Search for the cell housing the specified text and yield its (x, y) center coordinate. 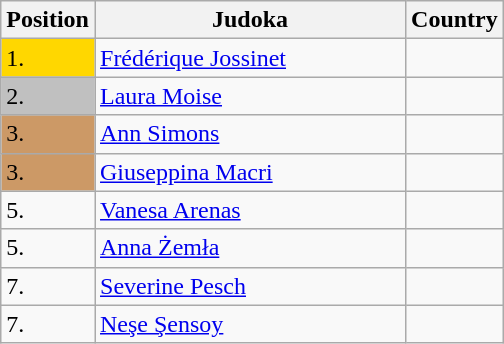
Country (455, 20)
Frédérique Jossinet (250, 58)
Laura Moise (250, 96)
Vanesa Arenas (250, 210)
Anna Żemła (250, 248)
Giuseppina Macri (250, 172)
Neşe Şensoy (250, 324)
Judoka (250, 20)
1. (48, 58)
Severine Pesch (250, 286)
Position (48, 20)
2. (48, 96)
Ann Simons (250, 134)
